Scan for the cell matching the given text and deliver its (X, Y) coordinate at center. 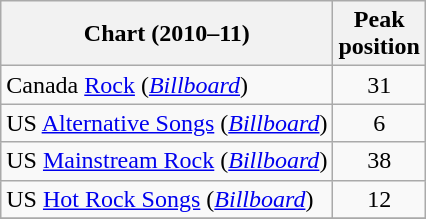
US Hot Rock Songs (Billboard) (167, 199)
Chart (2010–11) (167, 34)
38 (379, 161)
12 (379, 199)
6 (379, 123)
US Mainstream Rock (Billboard) (167, 161)
31 (379, 85)
Canada Rock (Billboard) (167, 85)
Peakposition (379, 34)
US Alternative Songs (Billboard) (167, 123)
